Locate the cell with the specified text and output its [X, Y] center coordinate. 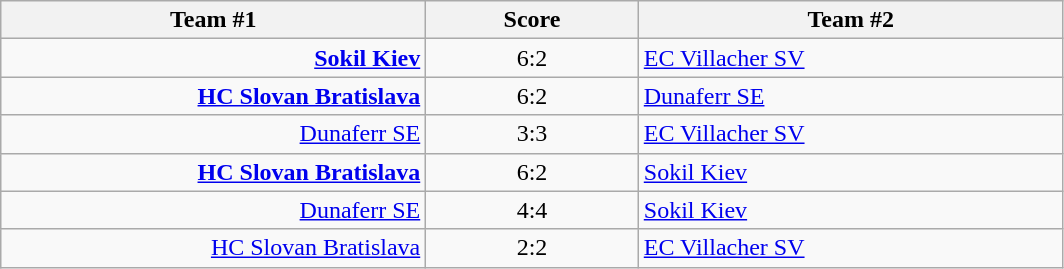
3:3 [532, 134]
Team #2 [850, 20]
2:2 [532, 248]
Score [532, 20]
4:4 [532, 210]
Team #1 [214, 20]
